Locate the cell with the specified text and output its [X, Y] center coordinate. 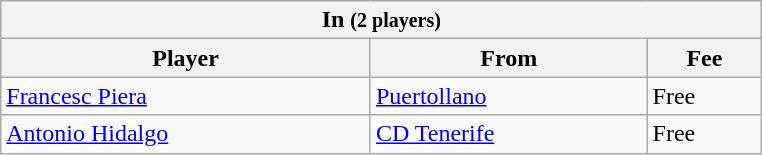
Player [186, 58]
Puertollano [508, 96]
CD Tenerife [508, 134]
Fee [704, 58]
In (2 players) [382, 20]
From [508, 58]
Antonio Hidalgo [186, 134]
Francesc Piera [186, 96]
